Return the [x, y] coordinate for the center point of the cell that contains the specified text.  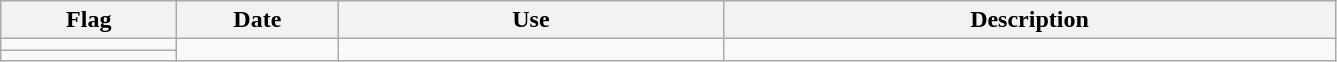
Date [258, 20]
Use [531, 20]
Description [1030, 20]
Flag [89, 20]
